Find where the given text appears and provide that cell's center as (x, y) coordinate. 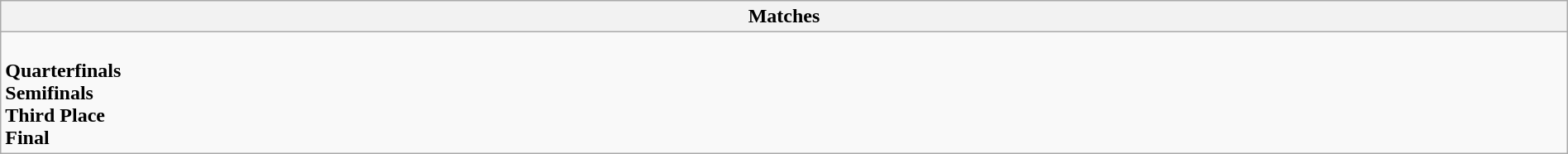
Matches (784, 17)
Quarterfinals Semifinals Third Place Final (784, 93)
